Scan for the cell matching the given text and deliver its [X, Y] coordinate at center. 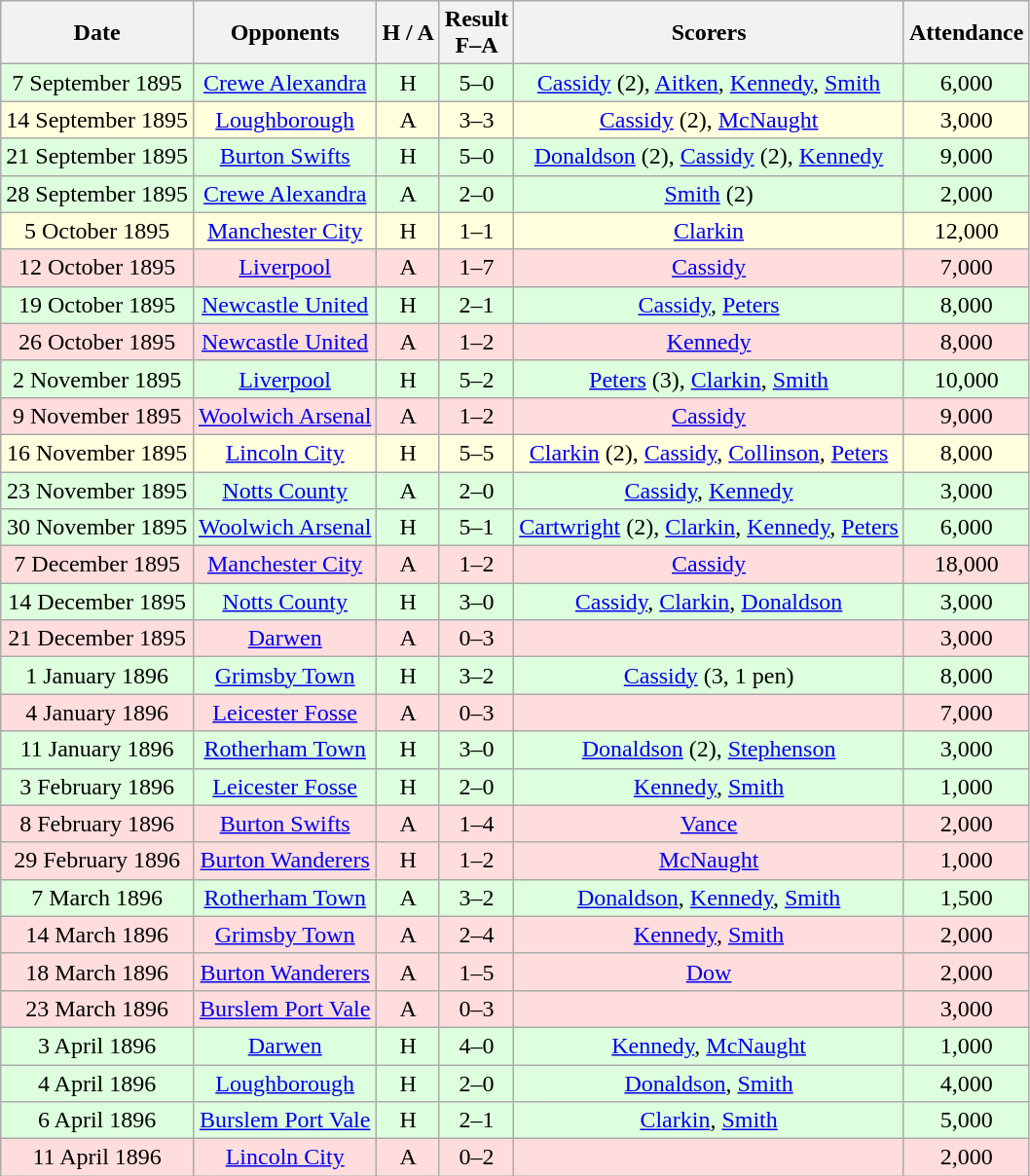
5,000 [966, 1121]
ResultF–A [476, 33]
Peters (3), Clarkin, Smith [709, 379]
29 February 1896 [97, 861]
21 December 1895 [97, 639]
5 October 1895 [97, 231]
4,000 [966, 1084]
7 March 1896 [97, 898]
26 October 1895 [97, 342]
1–5 [476, 972]
23 March 1896 [97, 1009]
Kennedy [709, 342]
3–3 [476, 120]
6 April 1896 [97, 1121]
Donaldson (2), Stephenson [709, 750]
Cassidy (2), McNaught [709, 120]
1,500 [966, 898]
1–1 [476, 231]
9 November 1895 [97, 416]
Opponents [284, 33]
Kennedy, McNaught [709, 1046]
2 November 1895 [97, 379]
1–7 [476, 268]
10,000 [966, 379]
Smith (2) [709, 194]
3 April 1896 [97, 1046]
4–0 [476, 1046]
21 September 1895 [97, 157]
H / A [408, 33]
Cassidy, Peters [709, 305]
28 September 1895 [97, 194]
2–4 [476, 935]
12,000 [966, 231]
Cassidy (2), Aitken, Kennedy, Smith [709, 83]
Clarkin [709, 231]
1 January 1896 [97, 676]
Vance [709, 824]
16 November 1895 [97, 453]
1–4 [476, 824]
18,000 [966, 565]
3 February 1896 [97, 787]
11 January 1896 [97, 750]
14 March 1896 [97, 935]
11 April 1896 [97, 1158]
14 December 1895 [97, 602]
5–1 [476, 528]
5–5 [476, 453]
Donaldson, Kennedy, Smith [709, 898]
Cartwright (2), Clarkin, Kennedy, Peters [709, 528]
23 November 1895 [97, 490]
Donaldson (2), Cassidy (2), Kennedy [709, 157]
5–2 [476, 379]
Scorers [709, 33]
Donaldson, Smith [709, 1084]
Date [97, 33]
12 October 1895 [97, 268]
Cassidy, Kennedy [709, 490]
7 December 1895 [97, 565]
30 November 1895 [97, 528]
14 September 1895 [97, 120]
0–2 [476, 1158]
Cassidy, Clarkin, Donaldson [709, 602]
Clarkin (2), Cassidy, Collinson, Peters [709, 453]
4 January 1896 [97, 713]
19 October 1895 [97, 305]
Clarkin, Smith [709, 1121]
Cassidy (3, 1 pen) [709, 676]
McNaught [709, 861]
4 April 1896 [97, 1084]
18 March 1896 [97, 972]
7 September 1895 [97, 83]
Attendance [966, 33]
Dow [709, 972]
8 February 1896 [97, 824]
